Scan for the cell matching the given text and deliver its (x, y) coordinate at center. 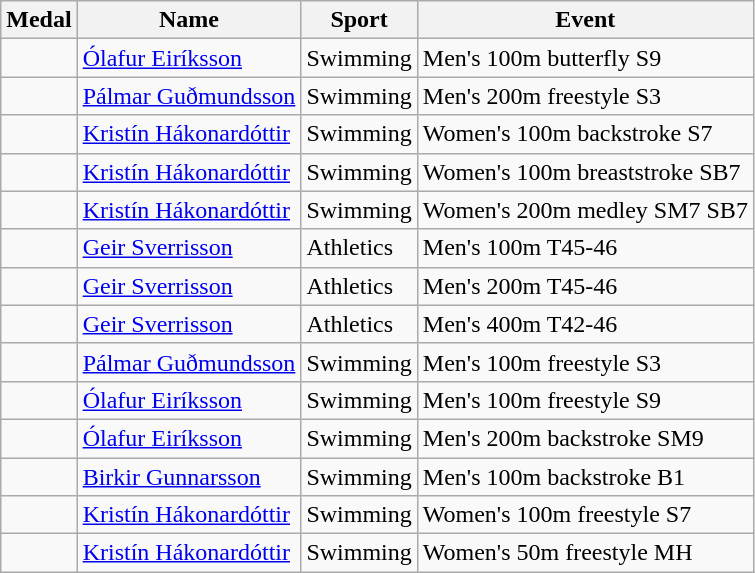
Sport (359, 20)
Men's 100m freestyle S3 (585, 362)
Men's 100m T45-46 (585, 248)
Women's 200m medley SM7 SB7 (585, 210)
Birkir Gunnarsson (189, 477)
Women's 100m backstroke S7 (585, 134)
Event (585, 20)
Men's 200m backstroke SM9 (585, 438)
Women's 100m freestyle S7 (585, 515)
Men's 100m backstroke B1 (585, 477)
Medal (39, 20)
Women's 50m freestyle MH (585, 553)
Women's 100m breaststroke SB7 (585, 172)
Name (189, 20)
Men's 100m butterfly S9 (585, 58)
Men's 100m freestyle S9 (585, 400)
Men's 400m T42-46 (585, 324)
Men's 200m T45-46 (585, 286)
Men's 200m freestyle S3 (585, 96)
